Return the [x, y] coordinate for the center point of the cell that contains the specified text.  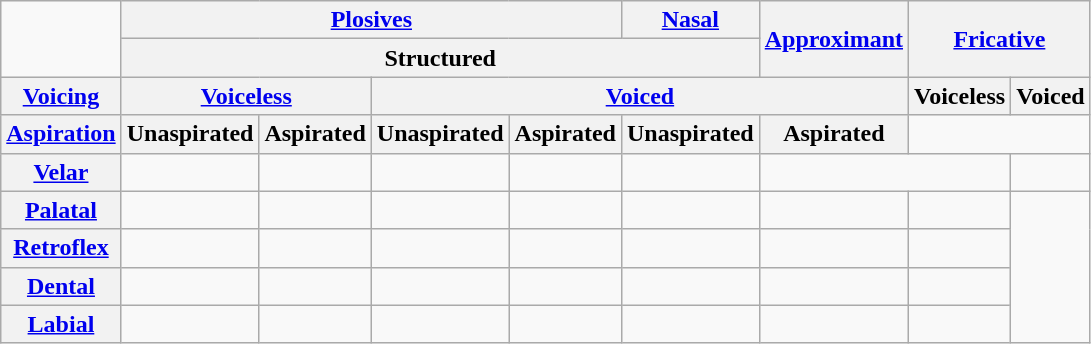
Velar [61, 172]
Fricative [1000, 39]
Labial [61, 324]
Structured [440, 58]
Aspiration [61, 134]
Nasal [690, 20]
Voicing [61, 96]
Approximant [834, 39]
Dental [61, 286]
Retroflex [61, 248]
Plosives [371, 20]
Palatal [61, 210]
